Locate the cell with the specified text and output its (X, Y) center coordinate. 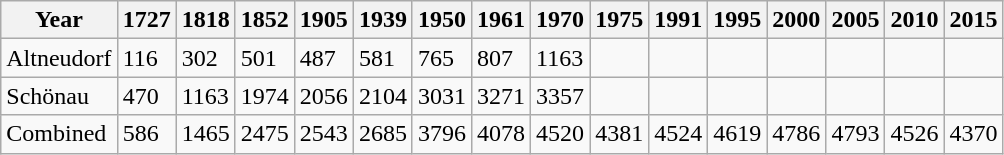
2475 (264, 134)
1970 (560, 20)
4524 (678, 134)
3271 (500, 96)
586 (146, 134)
4078 (500, 134)
1975 (620, 20)
3357 (560, 96)
4381 (620, 134)
2015 (974, 20)
4370 (974, 134)
487 (324, 58)
1961 (500, 20)
2000 (796, 20)
302 (206, 58)
581 (382, 58)
2010 (914, 20)
4526 (914, 134)
765 (442, 58)
1939 (382, 20)
470 (146, 96)
3031 (442, 96)
4520 (560, 134)
Schönau (59, 96)
1465 (206, 134)
501 (264, 58)
807 (500, 58)
1950 (442, 20)
2685 (382, 134)
4786 (796, 134)
1995 (738, 20)
1974 (264, 96)
Year (59, 20)
Combined (59, 134)
2104 (382, 96)
1905 (324, 20)
4793 (856, 134)
3796 (442, 134)
116 (146, 58)
4619 (738, 134)
Altneudorf (59, 58)
1852 (264, 20)
1727 (146, 20)
2005 (856, 20)
1991 (678, 20)
1818 (206, 20)
2056 (324, 96)
2543 (324, 134)
